Provide the [X, Y] coordinate of the cell's center where the given text is located.  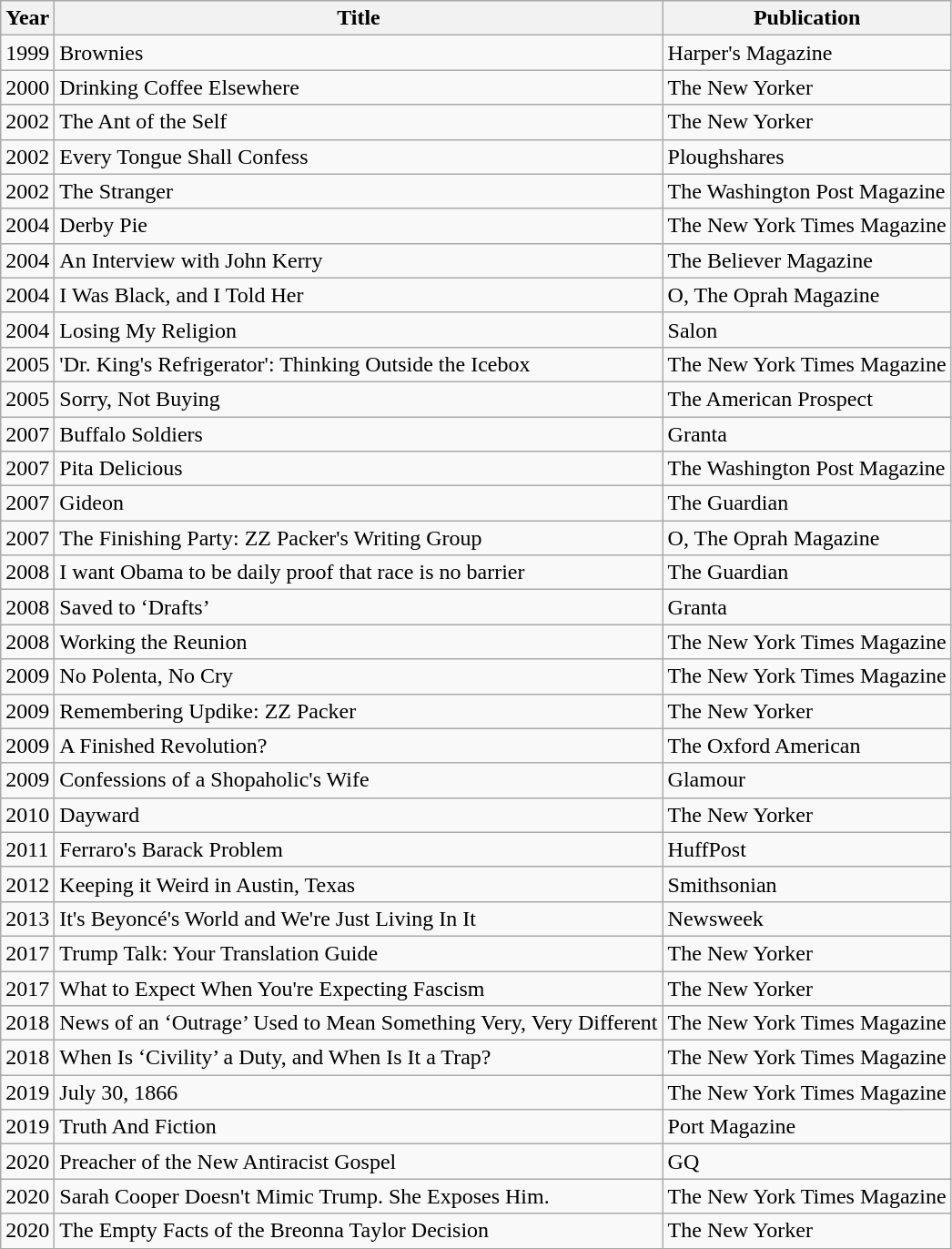
I Was Black, and I Told Her [359, 295]
Dayward [359, 815]
The Oxford American [806, 746]
Keeping it Weird in Austin, Texas [359, 884]
Salon [806, 330]
News of an ‘Outrage’ Used to Mean Something Very, Very Different [359, 1023]
The Ant of the Self [359, 122]
Losing My Religion [359, 330]
Sorry, Not Buying [359, 399]
It's Beyoncé's World and We're Just Living In It [359, 919]
Working the Reunion [359, 642]
The Finishing Party: ZZ Packer's Writing Group [359, 538]
Port Magazine [806, 1127]
Year [27, 18]
2012 [27, 884]
Title [359, 18]
2013 [27, 919]
Publication [806, 18]
Every Tongue Shall Confess [359, 157]
Ploughshares [806, 157]
The Empty Facts of the Breonna Taylor Decision [359, 1231]
I want Obama to be daily proof that race is no barrier [359, 573]
Sarah Cooper Doesn't Mimic Trump. She Exposes Him. [359, 1196]
Confessions of a Shopaholic's Wife [359, 780]
Newsweek [806, 919]
Harper's Magazine [806, 53]
An Interview with John Kerry [359, 260]
When Is ‘Civility’ a Duty, and When Is It a Trap? [359, 1058]
No Polenta, No Cry [359, 676]
The Believer Magazine [806, 260]
Glamour [806, 780]
2011 [27, 849]
Drinking Coffee Elsewhere [359, 87]
Smithsonian [806, 884]
July 30, 1866 [359, 1092]
2000 [27, 87]
Trump Talk: Your Translation Guide [359, 953]
The Stranger [359, 191]
Ferraro's Barack Problem [359, 849]
What to Expect When You're Expecting Fascism [359, 988]
1999 [27, 53]
2010 [27, 815]
Truth And Fiction [359, 1127]
Saved to ‘Drafts’ [359, 607]
The American Prospect [806, 399]
Buffalo Soldiers [359, 434]
Derby Pie [359, 226]
Pita Delicious [359, 469]
Preacher of the New Antiracist Gospel [359, 1162]
Remembering Updike: ZZ Packer [359, 711]
A Finished Revolution? [359, 746]
'Dr. King's Refrigerator': Thinking Outside the Icebox [359, 364]
Gideon [359, 503]
Brownies [359, 53]
GQ [806, 1162]
HuffPost [806, 849]
